Detect which cell encompasses the target text, then output its [X, Y] center coordinate. 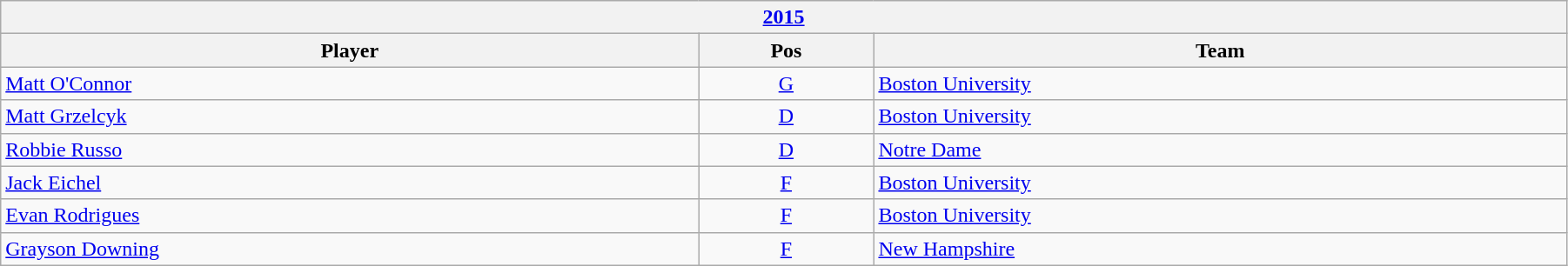
New Hampshire [1220, 249]
G [787, 83]
Jack Eichel [350, 183]
Grayson Downing [350, 249]
Pos [787, 50]
2015 [784, 17]
Matt Grzelcyk [350, 116]
Evan Rodrigues [350, 216]
Robbie Russo [350, 150]
Matt O'Connor [350, 83]
Notre Dame [1220, 150]
Player [350, 50]
Team [1220, 50]
